Search for the cell housing the specified text and yield its (x, y) center coordinate. 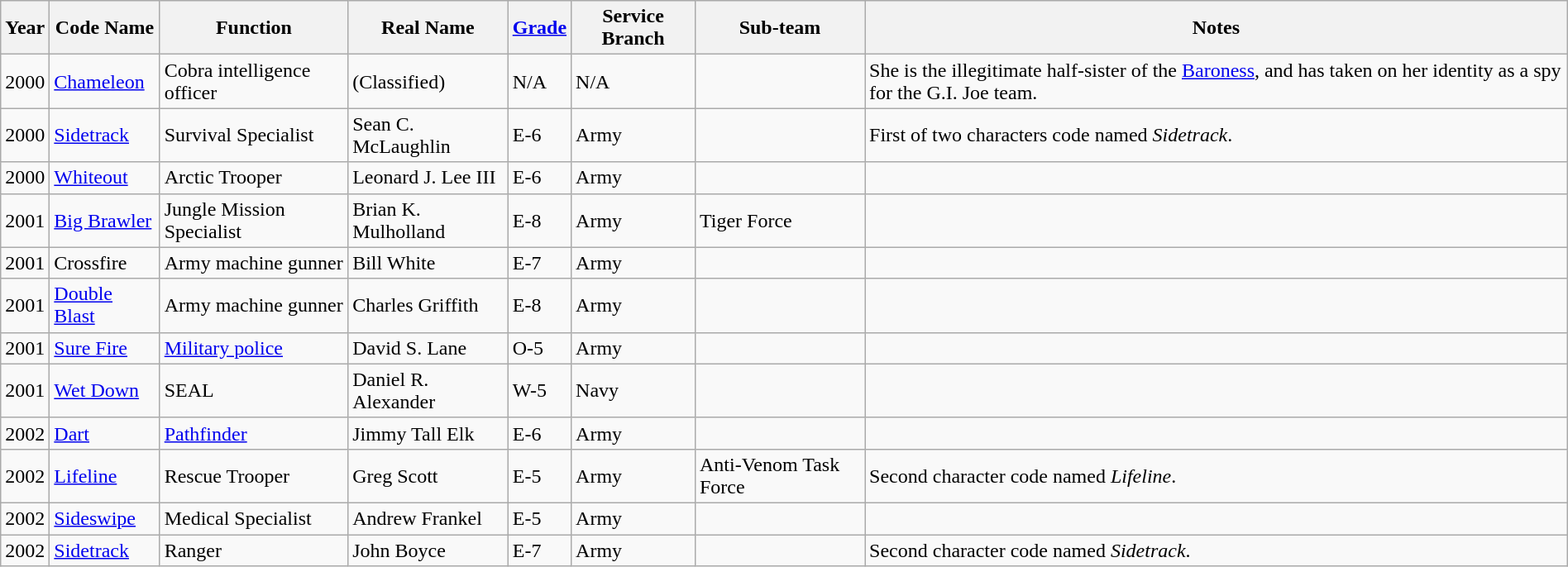
Grade (539, 28)
She is the illegitimate half-sister of the Baroness, and has taken on her identity as a spy for the G.I. Joe team. (1217, 81)
Rescue Trooper (253, 476)
Second character code named Sidetrack. (1217, 550)
(Classified) (428, 81)
Jimmy Tall Elk (428, 433)
Daniel R. Alexander (428, 390)
Sean C. McLaughlin (428, 136)
Military police (253, 348)
Second character code named Lifeline. (1217, 476)
Brian K. Mulholland (428, 220)
Bill White (428, 263)
First of two characters code named Sidetrack. (1217, 136)
Function (253, 28)
Tiger Force (779, 220)
Big Brawler (104, 220)
Notes (1217, 28)
Double Blast (104, 306)
Chameleon (104, 81)
Code Name (104, 28)
John Boyce (428, 550)
Anti-Venom Task Force (779, 476)
Sideswipe (104, 518)
Arctic Trooper (253, 178)
Pathfinder (253, 433)
Crossfire (104, 263)
Year (25, 28)
Medical Specialist (253, 518)
Charles Griffith (428, 306)
Andrew Frankel (428, 518)
David S. Lane (428, 348)
Ranger (253, 550)
Real Name (428, 28)
Wet Down (104, 390)
Sub-team (779, 28)
Whiteout (104, 178)
Jungle Mission Specialist (253, 220)
SEAL (253, 390)
W-5 (539, 390)
Navy (633, 390)
O-5 (539, 348)
Survival Specialist (253, 136)
Leonard J. Lee III (428, 178)
Lifeline (104, 476)
Service Branch (633, 28)
Greg Scott (428, 476)
Dart (104, 433)
Cobra intelligence officer (253, 81)
Sure Fire (104, 348)
